From the cell containing the given text, extract its center point as (X, Y) coordinate. 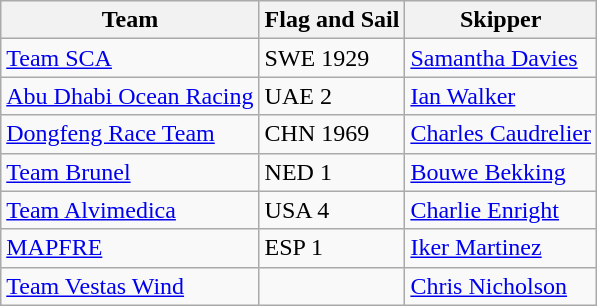
Skipper (501, 20)
NED 1 (332, 172)
UAE 2 (332, 96)
Abu Dhabi Ocean Racing (130, 96)
Team Brunel (130, 172)
Team (130, 20)
Team SCA (130, 58)
USA 4 (332, 210)
Dongfeng Race Team (130, 134)
Flag and Sail (332, 20)
Charlie Enright (501, 210)
ESP 1 (332, 248)
Chris Nicholson (501, 286)
Samantha Davies (501, 58)
Charles Caudrelier (501, 134)
Team Alvimedica (130, 210)
Bouwe Bekking (501, 172)
SWE 1929 (332, 58)
Team Vestas Wind (130, 286)
MAPFRE (130, 248)
CHN 1969 (332, 134)
Ian Walker (501, 96)
Iker Martinez (501, 248)
